Locate the cell with the specified text and output its [X, Y] center coordinate. 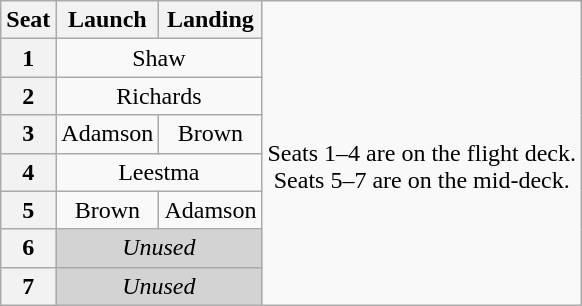
Richards [159, 96]
Launch [108, 20]
4 [28, 172]
Landing [210, 20]
7 [28, 286]
6 [28, 248]
Seats 1–4 are on the flight deck.Seats 5–7 are on the mid-deck. [422, 153]
Seat [28, 20]
1 [28, 58]
3 [28, 134]
Shaw [159, 58]
Leestma [159, 172]
5 [28, 210]
2 [28, 96]
